Extract the [X, Y] coordinate from the center of the cell holding the provided text.  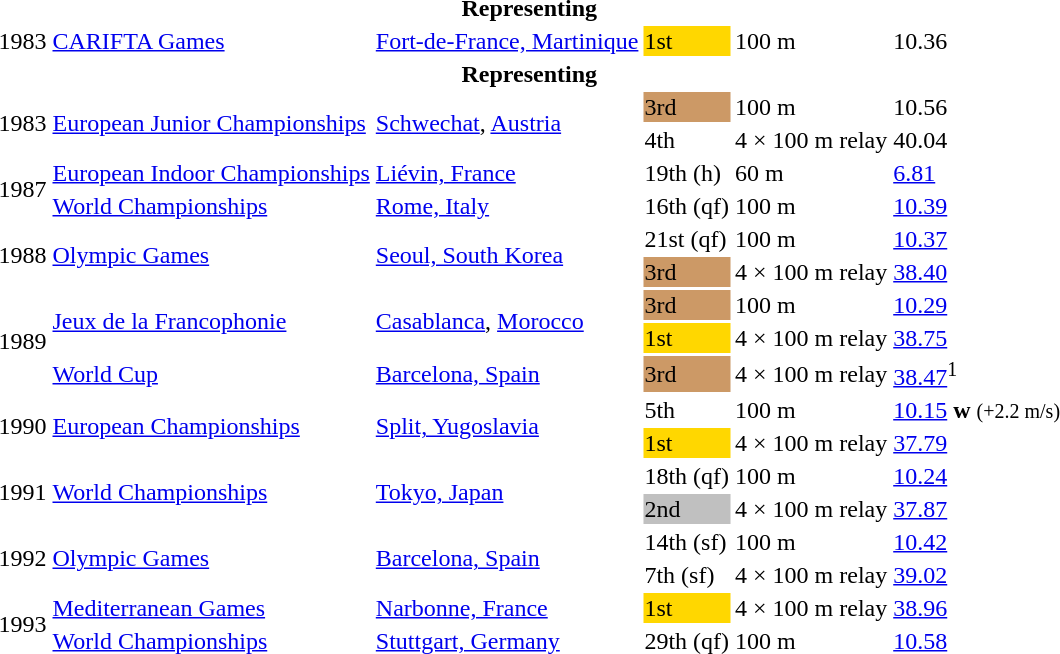
Split, Yugoslavia [507, 426]
European Junior Championships [211, 124]
Liévin, France [507, 173]
Jeux de la Francophonie [211, 322]
21st (qf) [687, 239]
Fort-de-France, Martinique [507, 41]
2nd [687, 509]
4th [687, 140]
Casablanca, Morocco [507, 322]
60 m [812, 173]
Rome, Italy [507, 206]
14th (sf) [687, 542]
Seoul, South Korea [507, 256]
CARIFTA Games [211, 41]
Mediterranean Games [211, 608]
16th (qf) [687, 206]
19th (h) [687, 173]
Tokyo, Japan [507, 492]
18th (qf) [687, 476]
Narbonne, France [507, 608]
7th (sf) [687, 575]
World Cup [211, 374]
European Championships [211, 426]
Schwechat, Austria [507, 124]
European Indoor Championships [211, 173]
5th [687, 410]
